Provide the [X, Y] coordinate of the cell's center where the given text is located.  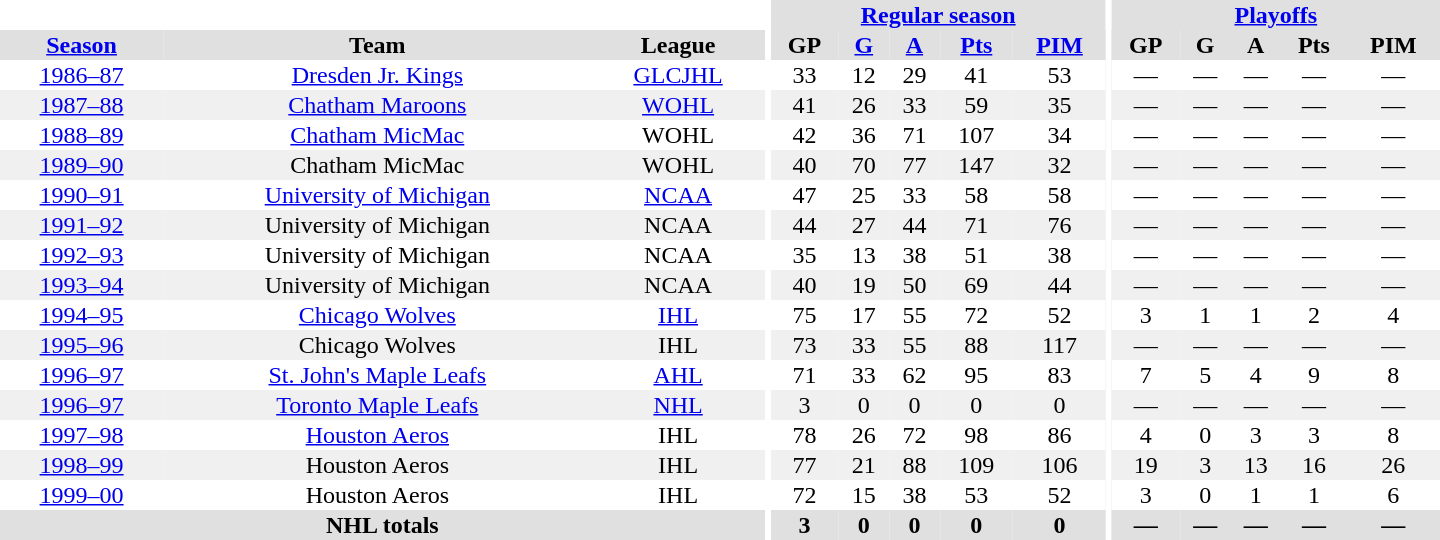
1995–96 [82, 345]
2 [1314, 315]
NHL totals [382, 525]
106 [1060, 465]
Dresden Jr. Kings [377, 75]
34 [1060, 135]
1989–90 [82, 165]
1992–93 [82, 255]
Toronto Maple Leafs [377, 405]
75 [804, 315]
32 [1060, 165]
1993–94 [82, 285]
117 [1060, 345]
1990–91 [82, 195]
Season [82, 45]
62 [914, 375]
47 [804, 195]
86 [1060, 435]
17 [864, 315]
16 [1314, 465]
5 [1206, 375]
1988–89 [82, 135]
107 [976, 135]
Playoffs [1276, 15]
1998–99 [82, 465]
70 [864, 165]
7 [1146, 375]
1997–98 [82, 435]
42 [804, 135]
1986–87 [82, 75]
50 [914, 285]
27 [864, 225]
1987–88 [82, 105]
73 [804, 345]
69 [976, 285]
12 [864, 75]
109 [976, 465]
NHL [678, 405]
147 [976, 165]
St. John's Maple Leafs [377, 375]
League [678, 45]
25 [864, 195]
15 [864, 495]
21 [864, 465]
1994–95 [82, 315]
59 [976, 105]
GLCJHL [678, 75]
Regular season [938, 15]
Team [377, 45]
98 [976, 435]
76 [1060, 225]
78 [804, 435]
83 [1060, 375]
1999–00 [82, 495]
Chatham Maroons [377, 105]
AHL [678, 375]
9 [1314, 375]
51 [976, 255]
36 [864, 135]
95 [976, 375]
6 [1394, 495]
29 [914, 75]
1991–92 [82, 225]
